Detect which cell encompasses the target text, then output its [X, Y] center coordinate. 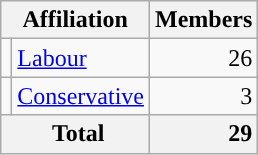
Conservative [81, 96]
Labour [81, 58]
Members [204, 20]
3 [204, 96]
29 [204, 134]
Total [76, 134]
26 [204, 58]
Affiliation [76, 20]
